Locate the cell with the specified text and output its [X, Y] center coordinate. 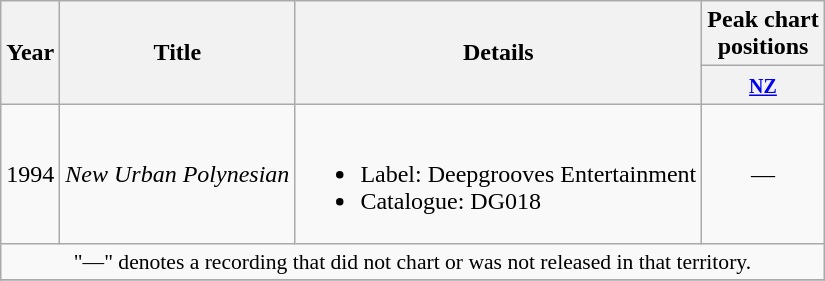
"—" denotes a recording that did not chart or was not released in that territory. [412, 262]
Title [178, 52]
Details [498, 52]
Peak chartpositions [763, 34]
1994 [30, 174]
— [763, 174]
Label: Deepgrooves EntertainmentCatalogue: DG018 [498, 174]
Year [30, 52]
NZ [763, 85]
New Urban Polynesian [178, 174]
